Pinpoint the cell where the given text exists, returning its [x, y] midpoint coordinate. 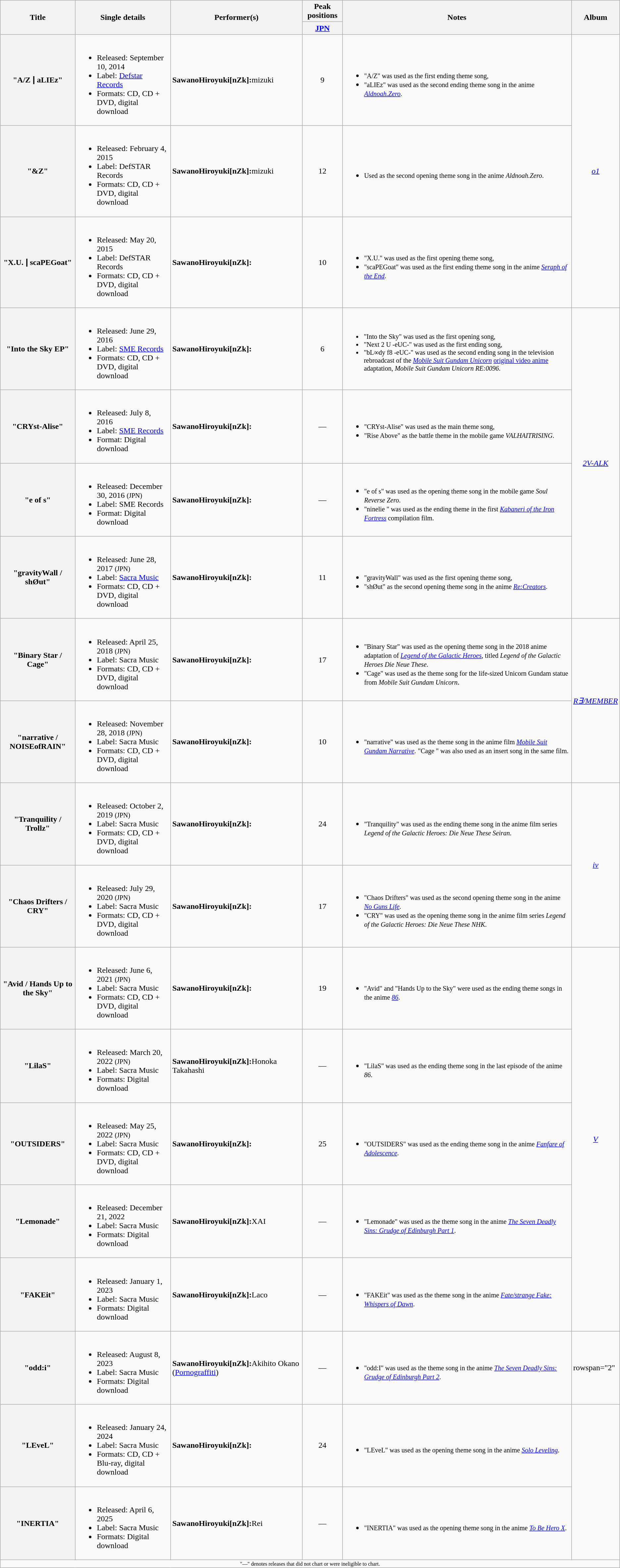
JPN [323, 28]
Notes [457, 17]
"Avid / Hands Up to the Sky" [38, 988]
o1 [595, 171]
"—" denotes releases that did not chart or were ineligible to chart. [310, 1564]
2V-ALK [595, 463]
Single details [123, 17]
Album [595, 17]
Released: August 8, 2023Label: Sacra MusicFormats: Digital download [123, 1368]
"LilaS" was used as the ending theme song in the last episode of the anime 86. [457, 1066]
V [595, 1139]
"Lemonade" [38, 1222]
Released: June 29, 2016 Label: SME RecordsFormats: CD, CD + DVD, digital download [123, 349]
"Chaos Drifters / CRY" [38, 906]
6 [323, 349]
Released: December 30, 2016 (JPN)Label: SME RecordsFormat: Digital download [123, 499]
"OUTSIDERS" was used as the ending theme song in the anime Fanfare of Adolescence. [457, 1144]
Title [38, 17]
Released: October 2, 2019 (JPN)Label: Sacra MusicFormats: CD, CD + DVD, digital download [123, 824]
Released: June 28, 2017 (JPN)Label: Sacra MusicFormats: CD, CD + DVD, digital download [123, 577]
"Into the Sky EP" [38, 349]
25 [323, 1144]
Peak positions [323, 11]
"LEveL" was used as the opening theme song in the anime Solo Leveling. [457, 1445]
"LEveL" [38, 1445]
"Tranquility / Trollz" [38, 824]
"X.U." was used as the first opening theme song,"scaPEGoat" was used as the first ending theme song in the anime Seraph of the End. [457, 262]
SawanoHiroyuki[nZk]:Akihito Okano (Pornograffiti) [236, 1368]
R∃/MEMBER [595, 701]
SawanoHiroyuki[nZk]:XAI [236, 1222]
"FAKEit" [38, 1294]
rowspan="2" [595, 1368]
SawanoHiroyuki[nZk]:Honoka Takahashi [236, 1066]
Released: June 6, 2021 (JPN)Label: Sacra MusicFormats: CD, CD + DVD, digital download [123, 988]
"Binary Star / Cage" [38, 659]
Released: December 21, 2022Label: Sacra MusicFormats: Digital download [123, 1222]
SawanoHiroyuki[nZk]:Rei [236, 1523]
Released: July 29, 2020 (JPN)Label: Sacra MusicFormats: CD, CD + DVD, digital download [123, 906]
"FAKEit" was used as the theme song in the anime Fate/strange Fake: Whispers of Dawn. [457, 1294]
"gravityWall / shØut" [38, 577]
Released: February 4, 2015 Label: DefSTAR RecordsFormats: CD, CD + DVD, digital download [123, 171]
"OUTSIDERS" [38, 1144]
"LilaS" [38, 1066]
Released: May 25, 2022 (JPN)Label: Sacra MusicFormats: CD, CD + DVD, digital download [123, 1144]
Released: January 24, 2024Label: Sacra MusicFormats: CD, CD + Blu-ray, digital download [123, 1445]
Released: March 20, 2022 (JPN)Label: Sacra MusicFormats: Digital download [123, 1066]
"X.U. ǀ scaPEGoat" [38, 262]
Used as the second opening theme song in the anime Aldnoah.Zero. [457, 171]
11 [323, 577]
"INERTIA" was used as the opening theme song in the anime To Be Hero X. [457, 1523]
"INERTIA" [38, 1523]
"CRYst-Alise" [38, 427]
9 [323, 80]
"gravityWall" was used as the first opening theme song,"shØut" as the second opening theme song in the anime Re:Creators. [457, 577]
"odd:I" was used as the theme song in the anime The Seven Deadly Sins: Grudge of Edinburgh Part 2. [457, 1368]
Released: July 8, 2016 Label: SME RecordsFormat: Digital download [123, 427]
SawanoHiroyuki[nZk]:Laco [236, 1294]
"A/Z ǀ aLIEz" [38, 80]
12 [323, 171]
19 [323, 988]
"Avid" and "Hands Up to the Sky" were used as the ending theme songs in the anime 86. [457, 988]
Released: May 20, 2015 Label: DefSTAR RecordsFormats: CD, CD + DVD, digital download [123, 262]
Released: November 28, 2018 (JPN)Label: Sacra MusicFormats: CD, CD + DVD, digital download [123, 742]
Performer(s) [236, 17]
"odd:i" [38, 1368]
Released: January 1, 2023Label: Sacra MusicFormats: Digital download [123, 1294]
Released: September 10, 2014 Label: Defstar RecordsFormats: CD, CD + DVD, digital download [123, 80]
"e of s" [38, 499]
Released: April 25, 2018 (JPN)Label: Sacra MusicFormats: CD, CD + DVD, digital download [123, 659]
"CRYst-Alise" was used as the main theme song,"Rise Above" as the battle theme in the mobile game VALHAITRISING. [457, 427]
"narrative" was used as the theme song in the anime film Mobile Suit Gundam Narrative. "Cage " was also used as an insert song in the same film. [457, 742]
"Lemonade" was used as the theme song in the anime The Seven Deadly Sins: Grudge of Edinburgh Part 1. [457, 1222]
iv [595, 865]
"A/Z" was used as the first ending theme song,"aLIEz" was used as the second ending theme song in the anime Aldnoah.Zero. [457, 80]
"narrative / NOISEofRAIN" [38, 742]
Released: April 6, 2025Label: Sacra MusicFormats: Digital download [123, 1523]
"Tranquility" was used as the ending theme song in the anime film series Legend of the Galactic Heroes: Die Neue These Seiran. [457, 824]
"&Z" [38, 171]
